From the cell containing the given text, extract its center point as (X, Y) coordinate. 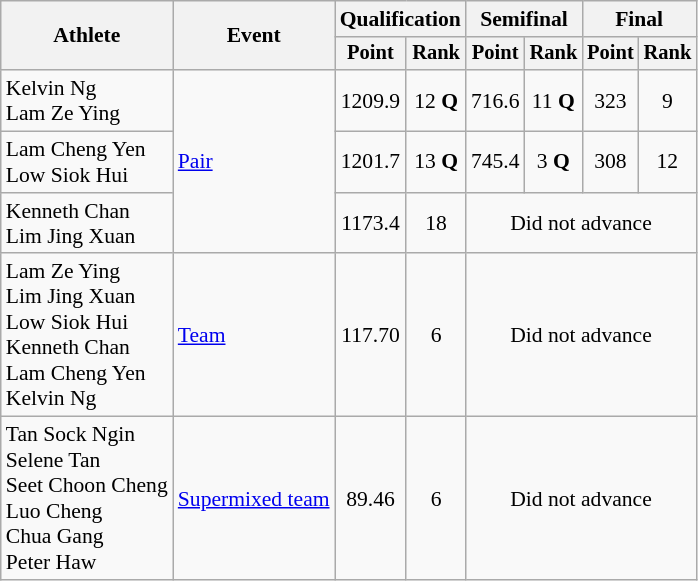
11 Q (554, 100)
Event (254, 36)
308 (610, 162)
Qualification (400, 19)
1173.4 (371, 224)
3 Q (554, 162)
117.70 (371, 336)
Athlete (87, 36)
716.6 (496, 100)
Kenneth ChanLim Jing Xuan (87, 224)
1201.7 (371, 162)
Tan Sock NginSelene TanSeet Choon ChengLuo ChengChua GangPeter Haw (87, 498)
9 (668, 100)
Kelvin NgLam Ze Ying (87, 100)
745.4 (496, 162)
1209.9 (371, 100)
Semifinal (524, 19)
13 Q (436, 162)
89.46 (371, 498)
Pair (254, 162)
Supermixed team (254, 498)
Team (254, 336)
12 (668, 162)
Lam Ze YingLim Jing XuanLow Siok HuiKenneth ChanLam Cheng YenKelvin Ng (87, 336)
Final (639, 19)
18 (436, 224)
Lam Cheng YenLow Siok Hui (87, 162)
12 Q (436, 100)
323 (610, 100)
